Search for the cell housing the specified text and yield its [x, y] center coordinate. 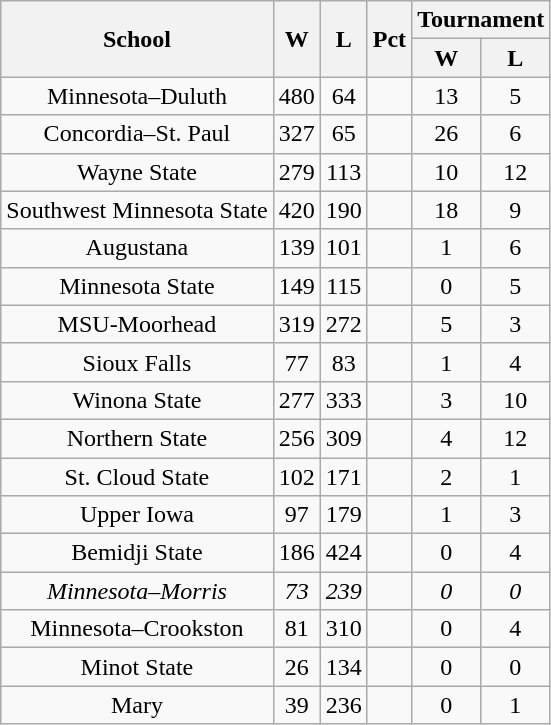
MSU-Moorhead [137, 324]
9 [516, 210]
97 [296, 515]
171 [344, 477]
Minnesota–Crookston [137, 629]
Minnesota–Duluth [137, 96]
480 [296, 96]
Bemidji State [137, 553]
279 [296, 172]
13 [446, 96]
420 [296, 210]
Upper Iowa [137, 515]
113 [344, 172]
Northern State [137, 438]
2 [446, 477]
149 [296, 286]
102 [296, 477]
83 [344, 362]
272 [344, 324]
Southwest Minnesota State [137, 210]
319 [296, 324]
18 [446, 210]
St. Cloud State [137, 477]
39 [296, 705]
186 [296, 553]
327 [296, 134]
310 [344, 629]
134 [344, 667]
64 [344, 96]
424 [344, 553]
333 [344, 400]
309 [344, 438]
65 [344, 134]
Pct [389, 39]
School [137, 39]
Mary [137, 705]
Minot State [137, 667]
Tournament [481, 20]
73 [296, 591]
Minnesota State [137, 286]
239 [344, 591]
77 [296, 362]
115 [344, 286]
Concordia–St. Paul [137, 134]
236 [344, 705]
190 [344, 210]
139 [296, 248]
101 [344, 248]
Winona State [137, 400]
Sioux Falls [137, 362]
Augustana [137, 248]
256 [296, 438]
277 [296, 400]
Wayne State [137, 172]
81 [296, 629]
Minnesota–Morris [137, 591]
179 [344, 515]
